Identify which cell holds the provided text, then report its [x, y] central coordinate. 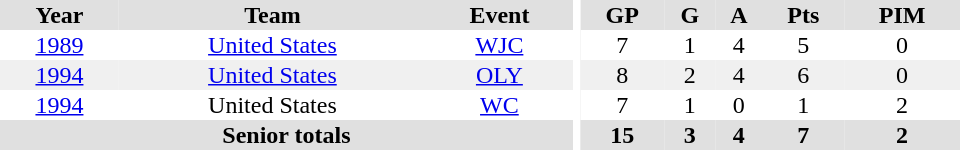
15 [622, 135]
GP [622, 15]
5 [804, 45]
8 [622, 75]
OLY [500, 75]
PIM [902, 15]
A [738, 15]
Team [272, 15]
G [690, 15]
WJC [500, 45]
Year [60, 15]
Senior totals [286, 135]
6 [804, 75]
Pts [804, 15]
WC [500, 105]
3 [690, 135]
Event [500, 15]
1989 [60, 45]
